Return (x, y) of the center of cell containing provided text 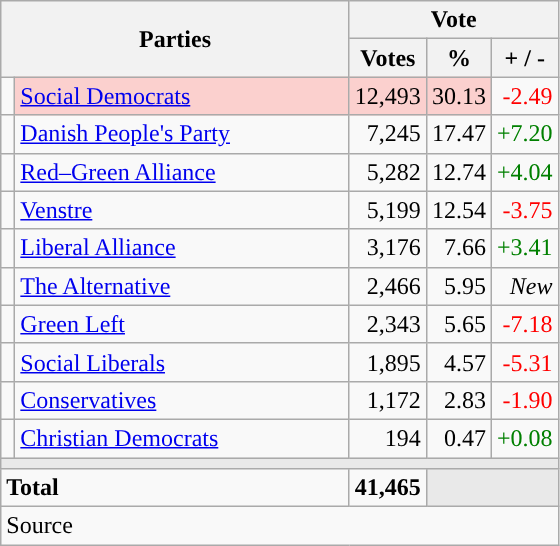
-3.75 (524, 210)
+ / - (524, 58)
Venstre (182, 210)
Social Democrats (182, 96)
Vote (454, 20)
% (458, 58)
7,245 (388, 134)
+3.41 (524, 248)
+4.04 (524, 172)
Total (176, 488)
+0.08 (524, 438)
The Alternative (182, 286)
0.47 (458, 438)
Christian Democrats (182, 438)
2,343 (388, 324)
Parties (176, 39)
1,172 (388, 400)
12.54 (458, 210)
30.13 (458, 96)
2.83 (458, 400)
Green Left (182, 324)
Liberal Alliance (182, 248)
Conservatives (182, 400)
Red–Green Alliance (182, 172)
41,465 (388, 488)
-7.18 (524, 324)
5,282 (388, 172)
5,199 (388, 210)
-5.31 (524, 362)
12.74 (458, 172)
Social Liberals (182, 362)
4.57 (458, 362)
-2.49 (524, 96)
New (524, 286)
2,466 (388, 286)
194 (388, 438)
+7.20 (524, 134)
5.65 (458, 324)
3,176 (388, 248)
Source (280, 526)
12,493 (388, 96)
Danish People's Party (182, 134)
5.95 (458, 286)
7.66 (458, 248)
1,895 (388, 362)
Votes (388, 58)
17.47 (458, 134)
-1.90 (524, 400)
